Identify which cell holds the provided text, then report its [X, Y] central coordinate. 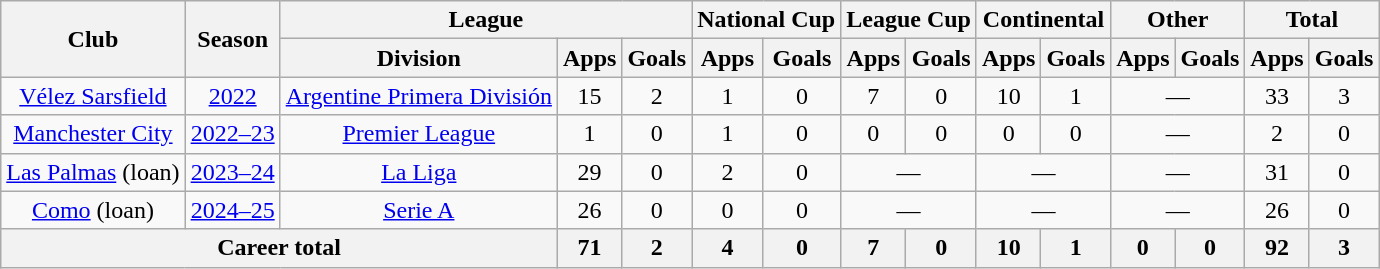
Total [1312, 20]
2022–23 [232, 134]
92 [1277, 248]
Premier League [418, 134]
2024–25 [232, 210]
Career total [280, 248]
National Cup [766, 20]
4 [728, 248]
League Cup [909, 20]
Las Palmas (loan) [93, 172]
Serie A [418, 210]
2022 [232, 96]
League [486, 20]
Other [1178, 20]
33 [1277, 96]
31 [1277, 172]
15 [589, 96]
Club [93, 39]
29 [589, 172]
71 [589, 248]
Vélez Sarsfield [93, 96]
Como (loan) [93, 210]
2023–24 [232, 172]
La Liga [418, 172]
Continental [1043, 20]
Division [418, 58]
Manchester City [93, 134]
Argentine Primera División [418, 96]
Season [232, 39]
